Pinpoint the cell where the given text exists, returning its [X, Y] midpoint coordinate. 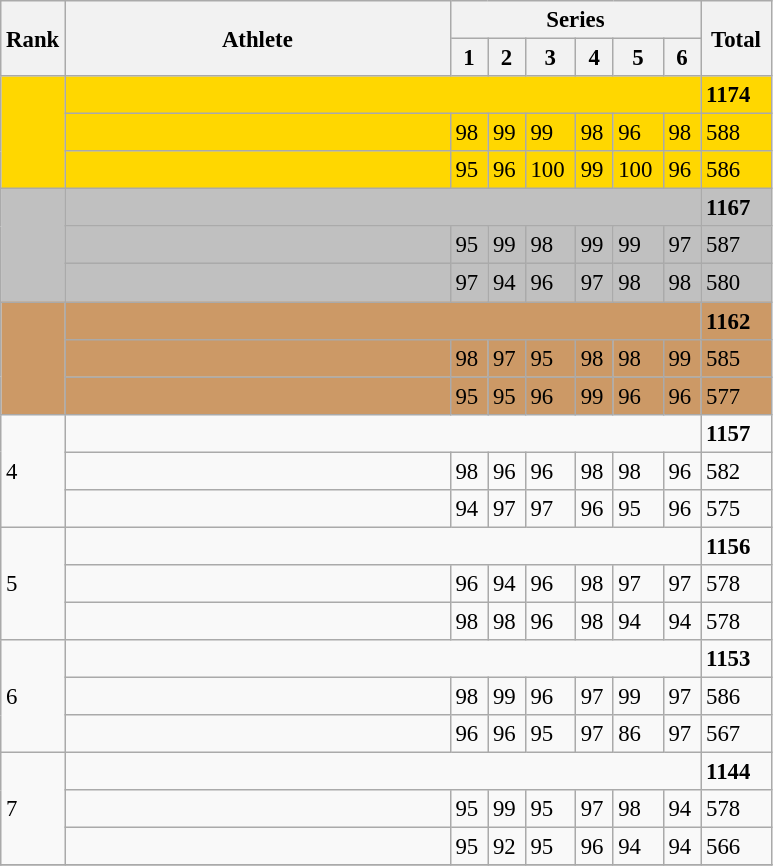
1162 [736, 321]
92 [506, 847]
Athlete [258, 38]
577 [736, 396]
580 [736, 283]
588 [736, 133]
Total [736, 38]
2 [506, 58]
582 [736, 471]
566 [736, 847]
7 [33, 810]
567 [736, 734]
585 [736, 358]
587 [736, 245]
1157 [736, 433]
1 [468, 58]
1174 [736, 95]
86 [638, 734]
1167 [736, 208]
3 [550, 58]
1156 [736, 546]
Series [576, 20]
Rank [33, 38]
1153 [736, 659]
575 [736, 509]
1144 [736, 772]
